Output the [x, y] coordinate of the center of the cell containing the given text.  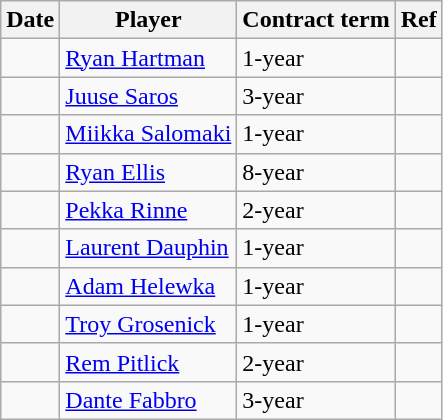
Juuse Saros [148, 96]
Ryan Ellis [148, 172]
Dante Fabbro [148, 400]
Adam Helewka [148, 286]
Contract term [316, 20]
Laurent Dauphin [148, 248]
Rem Pitlick [148, 362]
Troy Grosenick [148, 324]
Player [148, 20]
Miikka Salomaki [148, 134]
Ryan Hartman [148, 58]
8-year [316, 172]
Ref [418, 20]
Date [30, 20]
Pekka Rinne [148, 210]
